Return the [X, Y] coordinate for the center point of the cell that contains the specified text.  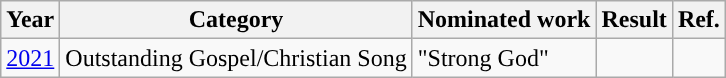
"Strong God" [504, 58]
Outstanding Gospel/Christian Song [236, 58]
Category [236, 20]
Nominated work [504, 20]
Ref. [698, 20]
Result [634, 20]
Year [30, 20]
2021 [30, 58]
